For the text-containing cell, return its midpoint in [X, Y] coordinate format. 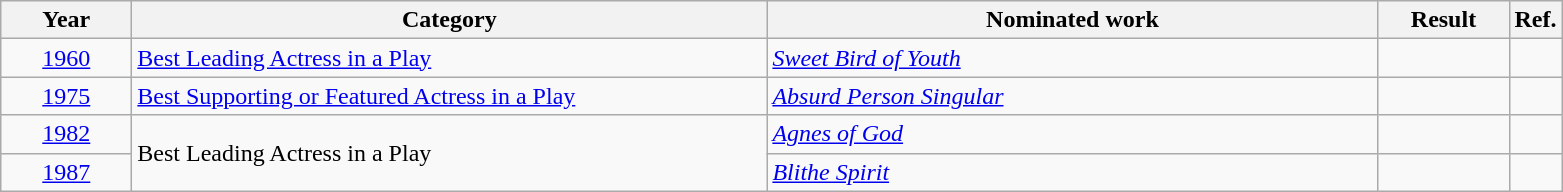
1987 [66, 172]
1975 [66, 96]
Year [66, 20]
Nominated work [1072, 20]
Category [450, 20]
1960 [66, 58]
Absurd Person Singular [1072, 96]
Agnes of God [1072, 134]
Result [1444, 20]
Sweet Bird of Youth [1072, 58]
Ref. [1536, 20]
Blithe Spirit [1072, 172]
1982 [66, 134]
Best Supporting or Featured Actress in a Play [450, 96]
